Output the (X, Y) coordinate of the center of the cell containing the given text.  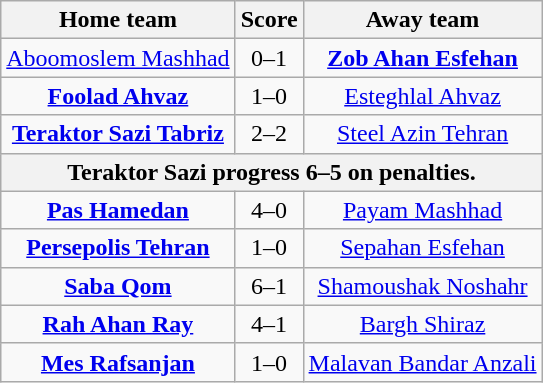
Teraktor Sazi progress 6–5 on penalties. (272, 172)
Aboomoslem Mashhad (118, 58)
4–0 (269, 210)
Zob Ahan Esfehan (422, 58)
Esteghlal Ahvaz (422, 96)
Sepahan Esfehan (422, 248)
Pas Hamedan (118, 210)
Score (269, 20)
Steel Azin Tehran (422, 134)
Persepolis Tehran (118, 248)
Shamoushak Noshahr (422, 286)
Foolad Ahvaz (118, 96)
Teraktor Sazi Tabriz (118, 134)
Saba Qom (118, 286)
Away team (422, 20)
0–1 (269, 58)
Payam Mashhad (422, 210)
Malavan Bandar Anzali (422, 362)
2–2 (269, 134)
4–1 (269, 324)
Rah Ahan Ray (118, 324)
Home team (118, 20)
Mes Rafsanjan (118, 362)
Bargh Shiraz (422, 324)
6–1 (269, 286)
